From the cell containing the given text, extract its center point as (x, y) coordinate. 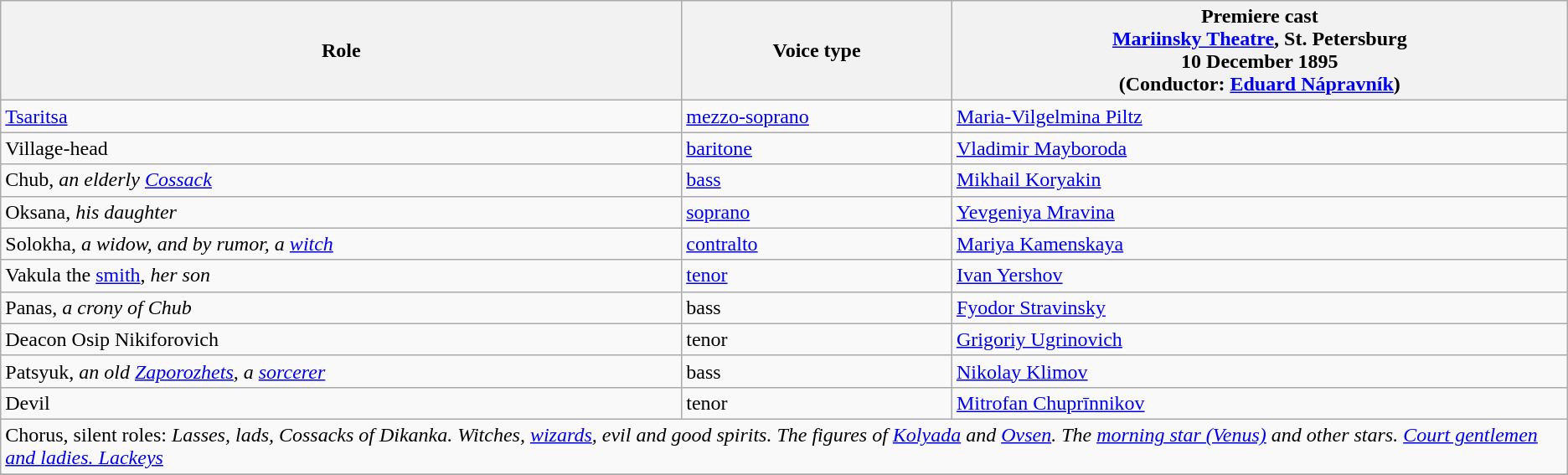
Patsyuk, an old Zaporozhets, a sorcerer (342, 371)
Deacon Osip Nikiforovich (342, 339)
Panas, a crony of Chub (342, 307)
Mitrofan Chuprīnnikov (1260, 403)
Premiere castMariinsky Theatre, St. Petersburg10 December 1895(Conductor: Eduard Nápravník) (1260, 50)
Fyodor Stravinsky (1260, 307)
Oksana, his daughter (342, 212)
mezzo-soprano (818, 116)
Village-head (342, 148)
Solokha, a widow, and by rumor, a witch (342, 244)
Mikhail Koryakin (1260, 180)
Ivan Yershov (1260, 276)
Vladimir Mayboroda (1260, 148)
Role (342, 50)
Vakula the smith, her son (342, 276)
Chub, an elderly Cossack (342, 180)
Tsaritsa (342, 116)
Devil (342, 403)
Mariya Kamenskaya (1260, 244)
Grigoriy Ugrinovich (1260, 339)
Nikolay Klimov (1260, 371)
Maria-Vilgelmina Piltz (1260, 116)
baritone (818, 148)
soprano (818, 212)
Yevgeniya Mravina (1260, 212)
Voice type (818, 50)
contralto (818, 244)
